Return the (x, y) coordinate for the center point of the cell that contains the specified text.  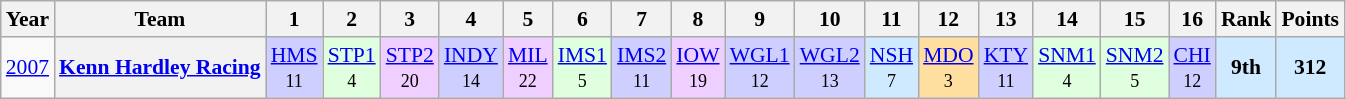
IOW19 (698, 68)
Kenn Hardley Racing (160, 68)
WGL213 (830, 68)
HMS11 (294, 68)
14 (1067, 19)
Rank (1246, 19)
NSH7 (892, 68)
8 (698, 19)
WGL112 (760, 68)
12 (948, 19)
312 (1310, 68)
Team (160, 19)
IMS211 (642, 68)
13 (1006, 19)
MIL22 (528, 68)
KTY11 (1006, 68)
7 (642, 19)
INDY14 (471, 68)
IMS15 (582, 68)
10 (830, 19)
3 (410, 19)
1 (294, 19)
SNM25 (1135, 68)
9th (1246, 68)
16 (1192, 19)
4 (471, 19)
2 (352, 19)
Year (28, 19)
11 (892, 19)
STP14 (352, 68)
CHI12 (1192, 68)
Points (1310, 19)
STP220 (410, 68)
2007 (28, 68)
6 (582, 19)
9 (760, 19)
15 (1135, 19)
SNM14 (1067, 68)
5 (528, 19)
MDO3 (948, 68)
